Output the [X, Y] coordinate of the center of the cell containing the given text.  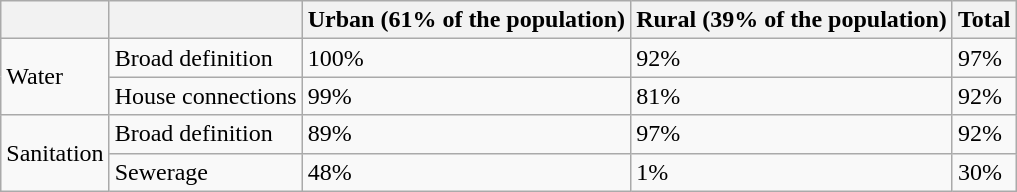
30% [984, 172]
89% [466, 134]
Sanitation [55, 153]
Rural (39% of the population) [792, 20]
99% [466, 96]
Urban (61% of the population) [466, 20]
100% [466, 58]
House connections [206, 96]
Total [984, 20]
81% [792, 96]
48% [466, 172]
Water [55, 77]
1% [792, 172]
Sewerage [206, 172]
